Capture the cell that displays the provided text and extract its [x, y] central coordinate. 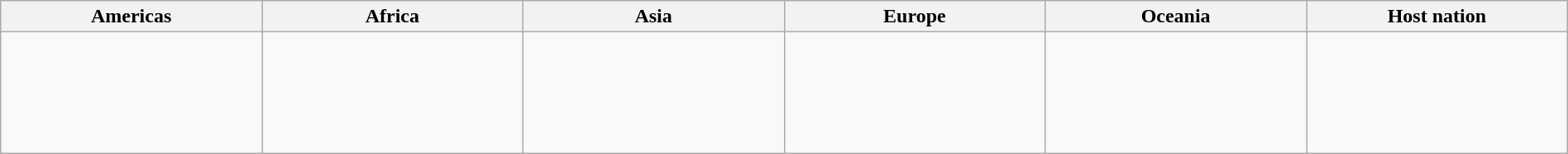
Oceania [1176, 17]
Asia [653, 17]
Europe [915, 17]
Africa [392, 17]
Americas [131, 17]
Host nation [1437, 17]
